Return (X, Y) of the center of cell containing provided text 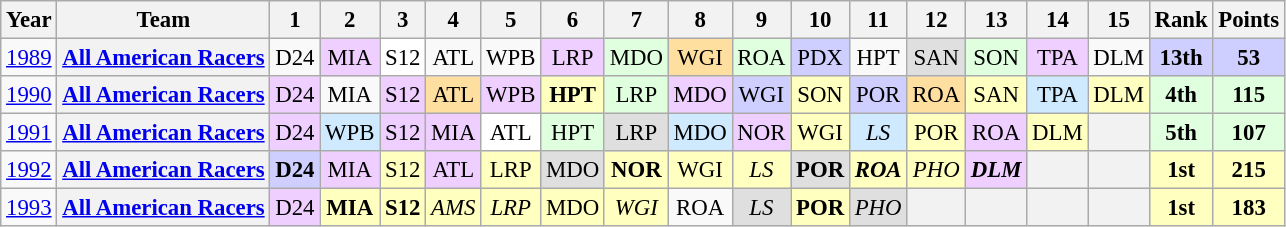
1993 (29, 208)
Team (164, 20)
5th (1181, 133)
Points (1248, 20)
4th (1181, 95)
5 (511, 20)
53 (1248, 58)
13 (996, 20)
13th (1181, 58)
183 (1248, 208)
1992 (29, 170)
12 (936, 20)
2 (350, 20)
Year (29, 20)
14 (1058, 20)
7 (636, 20)
3 (403, 20)
115 (1248, 95)
215 (1248, 170)
1989 (29, 58)
6 (573, 20)
11 (878, 20)
1 (295, 20)
PDX (820, 58)
107 (1248, 133)
8 (700, 20)
Rank (1181, 20)
1990 (29, 95)
AMS (454, 208)
4 (454, 20)
15 (1118, 20)
1991 (29, 133)
10 (820, 20)
9 (762, 20)
